Extract the (X, Y) coordinate from the center of the cell holding the provided text.  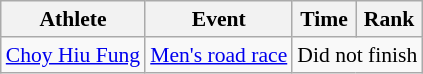
Time (324, 19)
Event (218, 19)
Choy Hiu Fung (73, 55)
Rank (390, 19)
Did not finish (357, 55)
Athlete (73, 19)
Men's road race (218, 55)
